Scan for the cell matching the given text and deliver its (X, Y) coordinate at center. 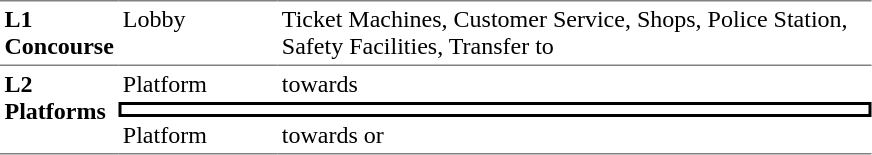
Lobby (198, 33)
towards or (574, 136)
L2Platforms (59, 110)
L1Concourse (59, 33)
towards (574, 84)
Ticket Machines, Customer Service, Shops, Police Station, Safety Facilities, Transfer to (574, 33)
